Find where the given text appears and provide that cell's center as [X, Y] coordinate. 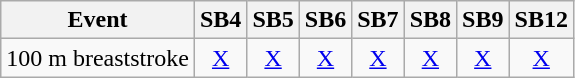
SB12 [541, 20]
SB9 [483, 20]
100 m breaststroke [98, 58]
SB5 [273, 20]
SB6 [325, 20]
SB8 [430, 20]
SB7 [378, 20]
SB4 [220, 20]
Event [98, 20]
